Locate the cell with the specified text and output its [x, y] center coordinate. 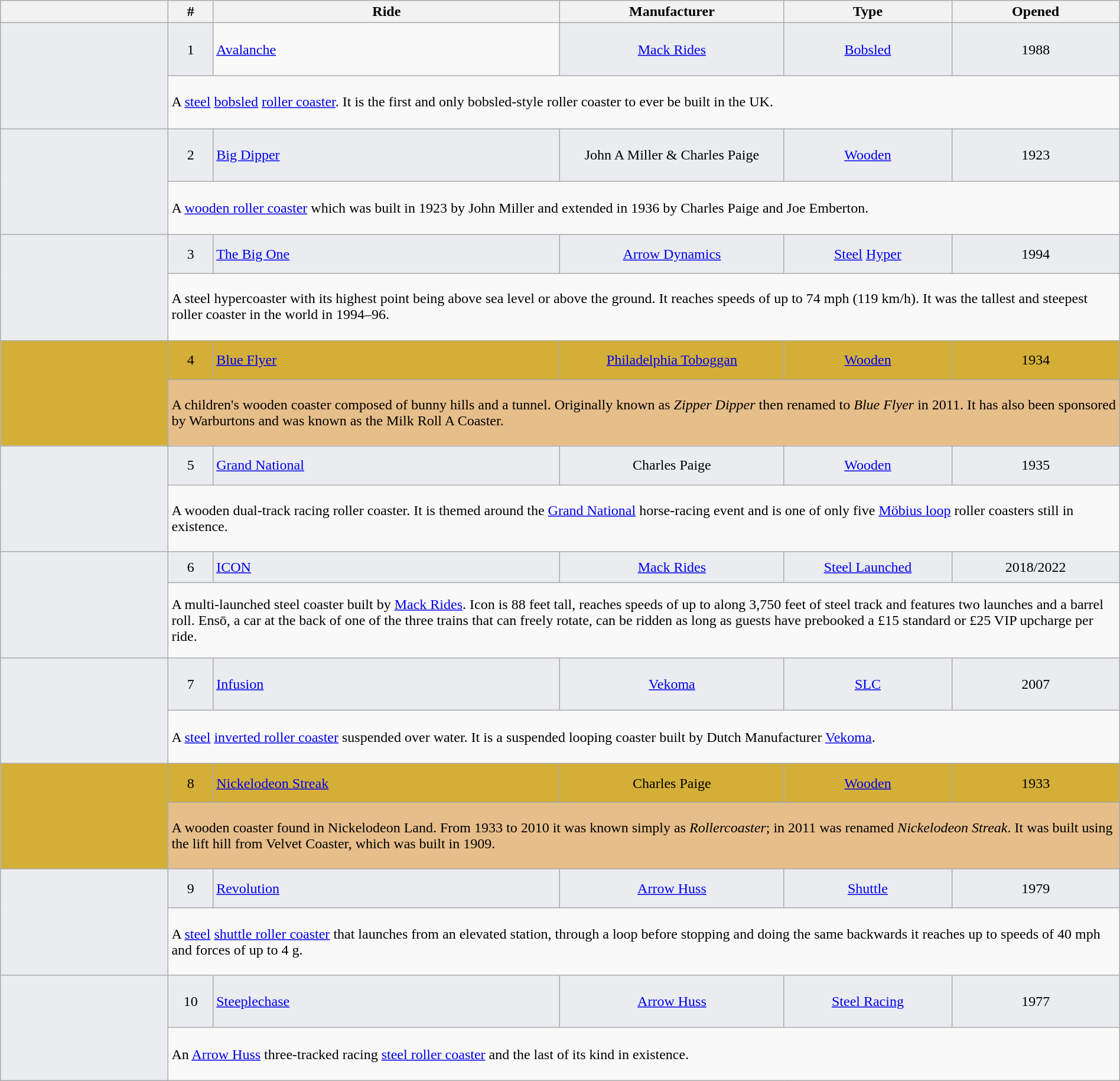
6 [191, 567]
1 [191, 50]
Blue Flyer [386, 360]
Vekoma [672, 684]
Avalanche [386, 50]
1988 [1036, 50]
# [191, 12]
1935 [1036, 465]
Arrow Dynamics [672, 254]
Ride [386, 12]
Grand National [386, 465]
Infusion [386, 684]
10 [191, 1001]
Revolution [386, 888]
1933 [1036, 783]
Steeplechase [386, 1001]
John A Miller & Charles Paige [672, 155]
A wooden roller coaster which was built in 1923 by John Miller and extended in 1936 by Charles Paige and Joe Emberton. [644, 208]
Nickelodeon Streak [386, 783]
1977 [1036, 1001]
Philadelphia Toboggan [672, 360]
The Big One [386, 254]
ICON [386, 567]
Manufacturer [672, 12]
4 [191, 360]
A steel bobsled roller coaster. It is the first and only bobsled-style roller coaster to ever be built in the UK. [644, 102]
2007 [1036, 684]
1934 [1036, 360]
A steel inverted roller coaster suspended over water. It is a suspended looping coaster built by Dutch Manufacturer Vekoma. [644, 737]
Shuttle [868, 888]
Opened [1036, 12]
Type [868, 12]
3 [191, 254]
An Arrow Huss three-tracked racing steel roller coaster and the last of its kind in existence. [644, 1054]
7 [191, 684]
SLC [868, 684]
Big Dipper [386, 155]
1979 [1036, 888]
Steel Racing [868, 1001]
Steel Launched [868, 567]
1923 [1036, 155]
2 [191, 155]
9 [191, 888]
5 [191, 465]
Bobsled [868, 50]
1994 [1036, 254]
Steel Hyper [868, 254]
8 [191, 783]
2018/2022 [1036, 567]
